Locate the cell with the specified text and output its (x, y) center coordinate. 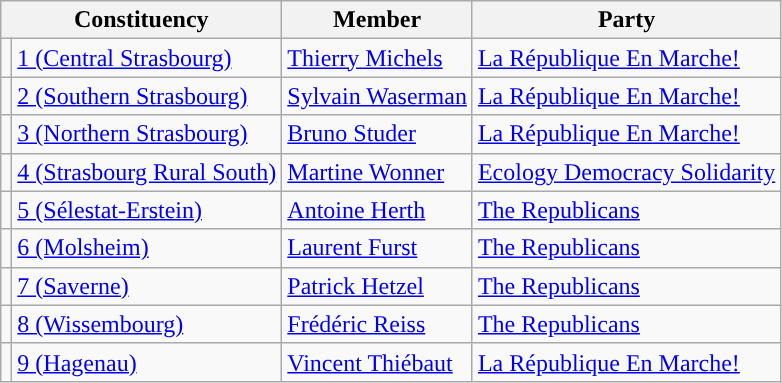
1 (Central Strasbourg) (147, 58)
Bruno Studer (378, 134)
5 (Sélestat-Erstein) (147, 210)
2 (Southern Strasbourg) (147, 96)
9 (Hagenau) (147, 362)
Laurent Furst (378, 248)
4 (Strasbourg Rural South) (147, 172)
Patrick Hetzel (378, 286)
Thierry Michels (378, 58)
6 (Molsheim) (147, 248)
Member (378, 20)
3 (Northern Strasbourg) (147, 134)
8 (Wissembourg) (147, 324)
Antoine Herth (378, 210)
Party (626, 20)
Ecology Democracy Solidarity (626, 172)
Frédéric Reiss (378, 324)
Vincent Thiébaut (378, 362)
Sylvain Waserman (378, 96)
Martine Wonner (378, 172)
7 (Saverne) (147, 286)
Constituency (142, 20)
